Output the [x, y] coordinate of the center of the cell containing the given text.  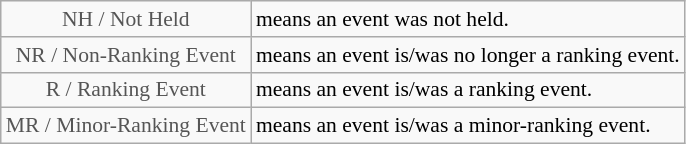
MR / Minor-Ranking Event [126, 126]
NH / Not Held [126, 19]
means an event is/was a minor-ranking event. [468, 126]
R / Ranking Event [126, 90]
means an event was not held. [468, 19]
means an event is/was no longer a ranking event. [468, 55]
NR / Non-Ranking Event [126, 55]
means an event is/was a ranking event. [468, 90]
